Detect which cell encompasses the target text, then output its (x, y) center coordinate. 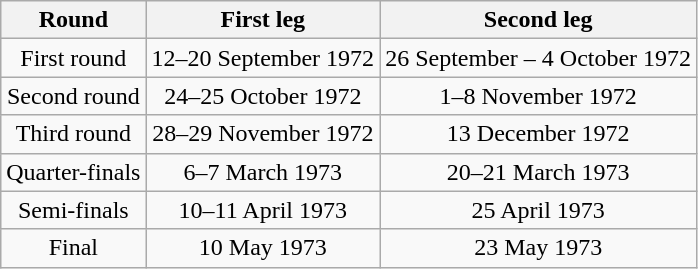
Second leg (538, 20)
23 May 1973 (538, 248)
28–29 November 1972 (263, 134)
20–21 March 1973 (538, 172)
Final (74, 248)
Quarter-finals (74, 172)
10 May 1973 (263, 248)
24–25 October 1972 (263, 96)
13 December 1972 (538, 134)
6–7 March 1973 (263, 172)
1–8 November 1972 (538, 96)
10–11 April 1973 (263, 210)
26 September – 4 October 1972 (538, 58)
Round (74, 20)
Semi-finals (74, 210)
Second round (74, 96)
First round (74, 58)
First leg (263, 20)
25 April 1973 (538, 210)
Third round (74, 134)
12–20 September 1972 (263, 58)
